Search for the cell housing the specified text and yield its (X, Y) center coordinate. 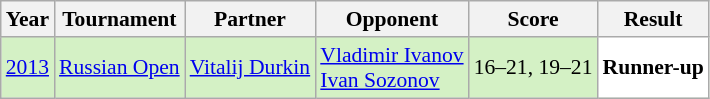
Vladimir Ivanov Ivan Sozonov (392, 68)
2013 (28, 68)
Vitalij Durkin (250, 68)
Result (652, 19)
Partner (250, 19)
Opponent (392, 19)
Runner-up (652, 68)
Russian Open (120, 68)
Year (28, 19)
16–21, 19–21 (534, 68)
Tournament (120, 19)
Score (534, 19)
